Find where the given text appears and provide that cell's center as [X, Y] coordinate. 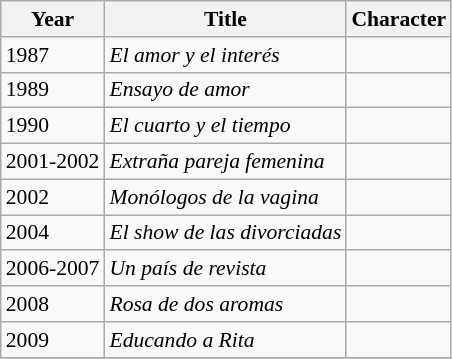
El cuarto y el tiempo [225, 126]
Un país de revista [225, 269]
Educando a Rita [225, 340]
2001-2002 [53, 162]
1989 [53, 90]
Title [225, 19]
2006-2007 [53, 269]
2008 [53, 304]
1990 [53, 126]
1987 [53, 55]
2004 [53, 233]
2009 [53, 340]
Extraña pareja femenina [225, 162]
Ensayo de amor [225, 90]
Year [53, 19]
El amor y el interés [225, 55]
2002 [53, 197]
Monólogos de la vagina [225, 197]
Character [398, 19]
El show de las divorciadas [225, 233]
Rosa de dos aromas [225, 304]
